Capture the cell that displays the provided text and extract its [x, y] central coordinate. 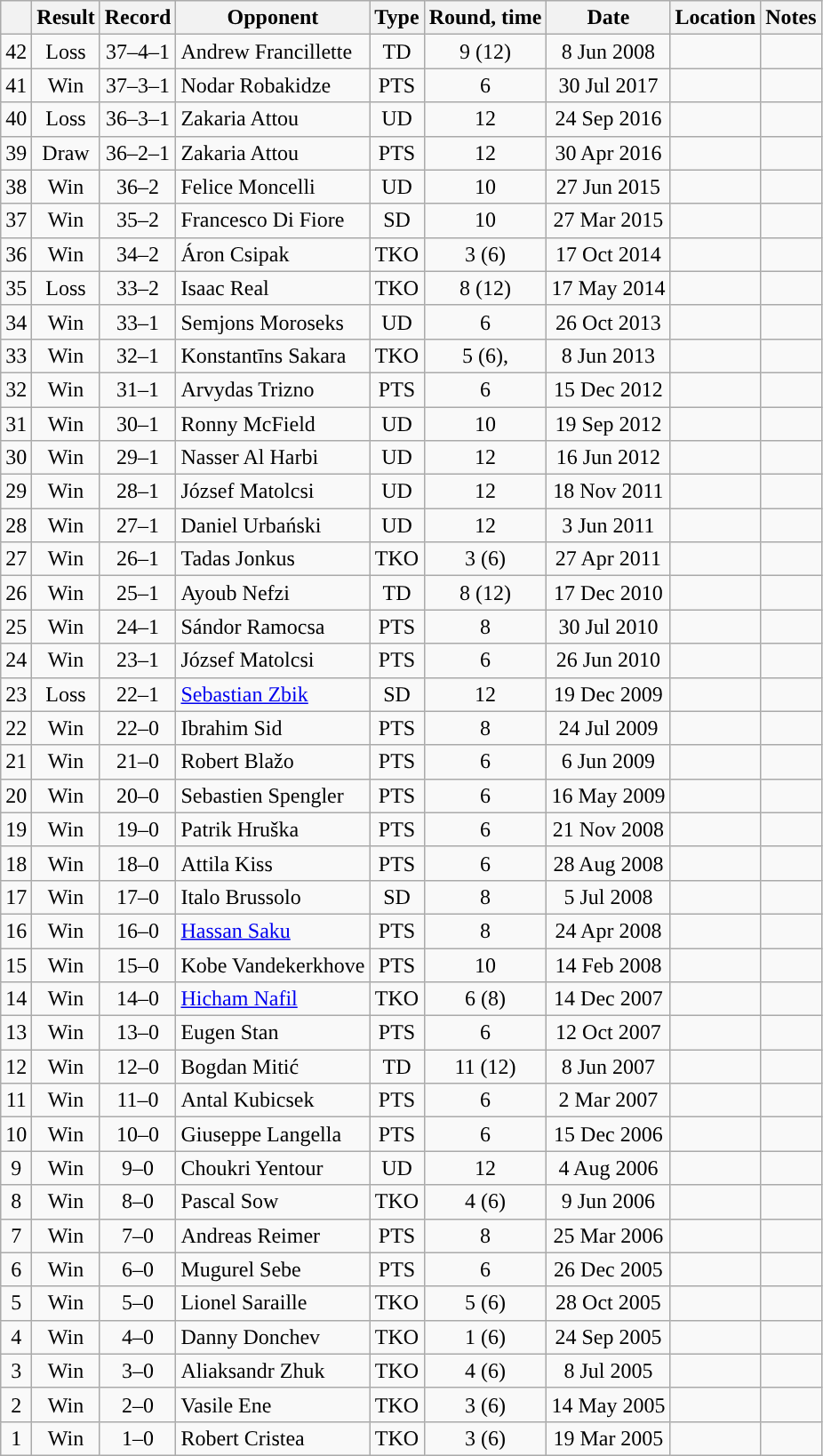
27–1 [138, 525]
Location [715, 18]
Nasser Al Harbi [273, 458]
25 Mar 2006 [608, 1236]
26 [16, 593]
Bogdan Mitić [273, 1067]
Áron Csipak [273, 254]
34 [16, 322]
26 Dec 2005 [608, 1269]
Danny Donchev [273, 1337]
Semjons Moroseks [273, 322]
16 [16, 931]
37–4–1 [138, 52]
35–2 [138, 220]
8 Jun 2013 [608, 356]
19 Mar 2005 [608, 1438]
Attila Kiss [273, 863]
11 [16, 1100]
9 [16, 1168]
16 May 2009 [608, 796]
24 Sep 2005 [608, 1337]
36 [16, 254]
33–1 [138, 322]
19–0 [138, 829]
16 Jun 2012 [608, 458]
Patrik Hruška [273, 829]
6 Jun 2009 [608, 762]
26 Oct 2013 [608, 322]
5 (6), [485, 356]
Francesco Di Fiore [273, 220]
Sebastien Spengler [273, 796]
8 Jul 2005 [608, 1371]
3 [16, 1371]
12 Oct 2007 [608, 1033]
11–0 [138, 1100]
36–2 [138, 187]
28 [16, 525]
22–0 [138, 728]
1–0 [138, 1438]
15 Dec 2012 [608, 389]
38 [16, 187]
16–0 [138, 931]
30 [16, 458]
Ayoub Nefzi [273, 593]
9 (12) [485, 52]
20–0 [138, 796]
Andreas Reimer [273, 1236]
Daniel Urbański [273, 525]
30 Jul 2010 [608, 627]
Hassan Saku [273, 931]
18–0 [138, 863]
Ronny McField [273, 424]
17 Oct 2014 [608, 254]
Andrew Francillette [273, 52]
Notes [791, 18]
37–3–1 [138, 85]
25–1 [138, 593]
15–0 [138, 964]
33 [16, 356]
17–0 [138, 897]
27 [16, 559]
6 (8) [485, 999]
Isaac Real [273, 288]
Kobe Vandekerkhove [273, 964]
Result [66, 18]
7–0 [138, 1236]
30–1 [138, 424]
34–2 [138, 254]
39 [16, 153]
4–0 [138, 1337]
Giuseppe Langella [273, 1134]
1 [16, 1438]
28 Aug 2008 [608, 863]
Pascal Sow [273, 1202]
26 Jun 2010 [608, 660]
14 [16, 999]
Konstantīns Sakara [273, 356]
Nodar Robakidze [273, 85]
Antal Kubicsek [273, 1100]
3–0 [138, 1371]
5 [16, 1303]
8 Jun 2007 [608, 1067]
4 [16, 1337]
26–1 [138, 559]
21 [16, 762]
Robert Cristea [273, 1438]
14 May 2005 [608, 1404]
40 [16, 119]
Round, time [485, 18]
31 [16, 424]
19 Dec 2009 [608, 694]
23–1 [138, 660]
37 [16, 220]
2 [16, 1404]
Choukri Yentour [273, 1168]
Italo Brussolo [273, 897]
24 Jul 2009 [608, 728]
Date [608, 18]
21–0 [138, 762]
9 Jun 2006 [608, 1202]
30 Jul 2017 [608, 85]
8 Jun 2008 [608, 52]
5 Jul 2008 [608, 897]
7 [16, 1236]
Hicham Nafil [273, 999]
25 [16, 627]
27 Jun 2015 [608, 187]
24 [16, 660]
Lionel Saraille [273, 1303]
9–0 [138, 1168]
Type [396, 18]
Ibrahim Sid [273, 728]
28–1 [138, 492]
36–2–1 [138, 153]
Mugurel Sebe [273, 1269]
32 [16, 389]
27 Mar 2015 [608, 220]
3 Jun 2011 [608, 525]
5–0 [138, 1303]
Tadas Jonkus [273, 559]
18 [16, 863]
14 Dec 2007 [608, 999]
24 Apr 2008 [608, 931]
2–0 [138, 1404]
15 [16, 964]
2 Mar 2007 [608, 1100]
29 [16, 492]
23 [16, 694]
20 [16, 796]
32–1 [138, 356]
42 [16, 52]
17 Dec 2010 [608, 593]
21 Nov 2008 [608, 829]
17 [16, 897]
8–0 [138, 1202]
1 (6) [485, 1337]
Arvydas Trizno [273, 389]
14–0 [138, 999]
28 Oct 2005 [608, 1303]
17 May 2014 [608, 288]
15 Dec 2006 [608, 1134]
24 Sep 2016 [608, 119]
6–0 [138, 1269]
Robert Blažo [273, 762]
Sándor Ramocsa [273, 627]
14 Feb 2008 [608, 964]
13–0 [138, 1033]
19 Sep 2012 [608, 424]
Sebastian Zbik [273, 694]
31–1 [138, 389]
Felice Moncelli [273, 187]
Record [138, 18]
24–1 [138, 627]
4 Aug 2006 [608, 1168]
11 (12) [485, 1067]
27 Apr 2011 [608, 559]
35 [16, 288]
Aliaksandr Zhuk [273, 1371]
10–0 [138, 1134]
41 [16, 85]
5 (6) [485, 1303]
29–1 [138, 458]
18 Nov 2011 [608, 492]
30 Apr 2016 [608, 153]
12–0 [138, 1067]
Vasile Ene [273, 1404]
19 [16, 829]
Draw [66, 153]
33–2 [138, 288]
13 [16, 1033]
Eugen Stan [273, 1033]
Opponent [273, 18]
36–3–1 [138, 119]
22–1 [138, 694]
22 [16, 728]
